Scan for the cell matching the given text and deliver its (x, y) coordinate at center. 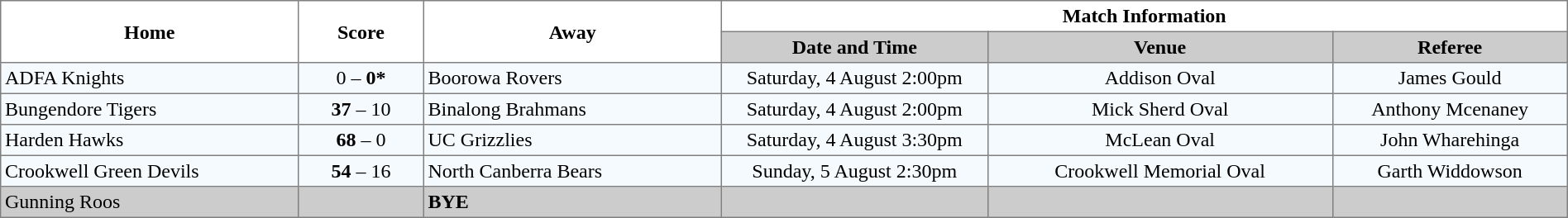
Date and Time (854, 47)
Harden Hawks (150, 140)
Addison Oval (1159, 78)
37 – 10 (361, 109)
Referee (1450, 47)
Crookwell Green Devils (150, 171)
Away (572, 31)
Sunday, 5 August 2:30pm (854, 171)
Mick Sherd Oval (1159, 109)
Crookwell Memorial Oval (1159, 171)
UC Grizzlies (572, 140)
Gunning Roos (150, 202)
Match Information (1145, 17)
Venue (1159, 47)
Home (150, 31)
Garth Widdowson (1450, 171)
James Gould (1450, 78)
Saturday, 4 August 3:30pm (854, 140)
Bungendore Tigers (150, 109)
BYE (572, 202)
McLean Oval (1159, 140)
Score (361, 31)
0 – 0* (361, 78)
Boorowa Rovers (572, 78)
Binalong Brahmans (572, 109)
John Wharehinga (1450, 140)
68 – 0 (361, 140)
ADFA Knights (150, 78)
North Canberra Bears (572, 171)
Anthony Mcenaney (1450, 109)
54 – 16 (361, 171)
